Scan for the cell matching the given text and deliver its (X, Y) coordinate at center. 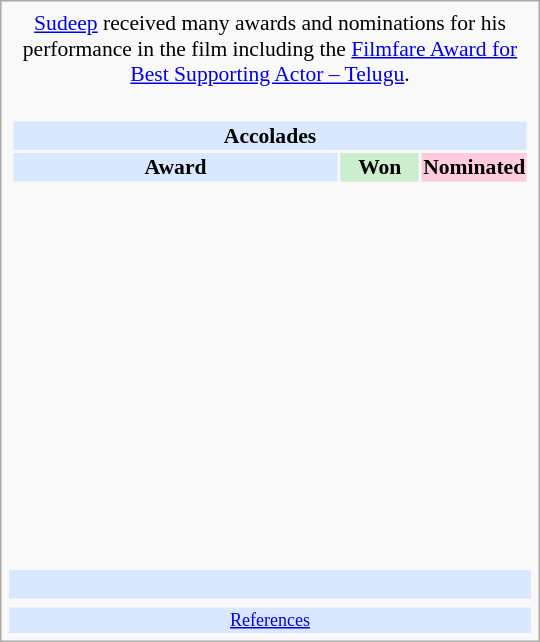
Won (380, 167)
Sudeep received many awards and nominations for his performance in the film including the Filmfare Award for Best Supporting Actor – Telugu. (270, 49)
References (270, 620)
Nominated (474, 167)
Accolades (270, 135)
Accolades Award Won Nominated (270, 329)
Award (175, 167)
